Provide the [X, Y] coordinate of the cell's center where the given text is located.  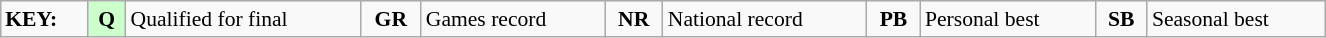
NR [634, 19]
GR [391, 19]
KEY: [44, 19]
Seasonal best [1236, 19]
Games record [513, 19]
Q [107, 19]
SB [1120, 19]
Qualified for final [242, 19]
PB [894, 19]
National record [765, 19]
Personal best [1008, 19]
